Return the (X, Y) coordinate for the center point of the cell that contains the specified text.  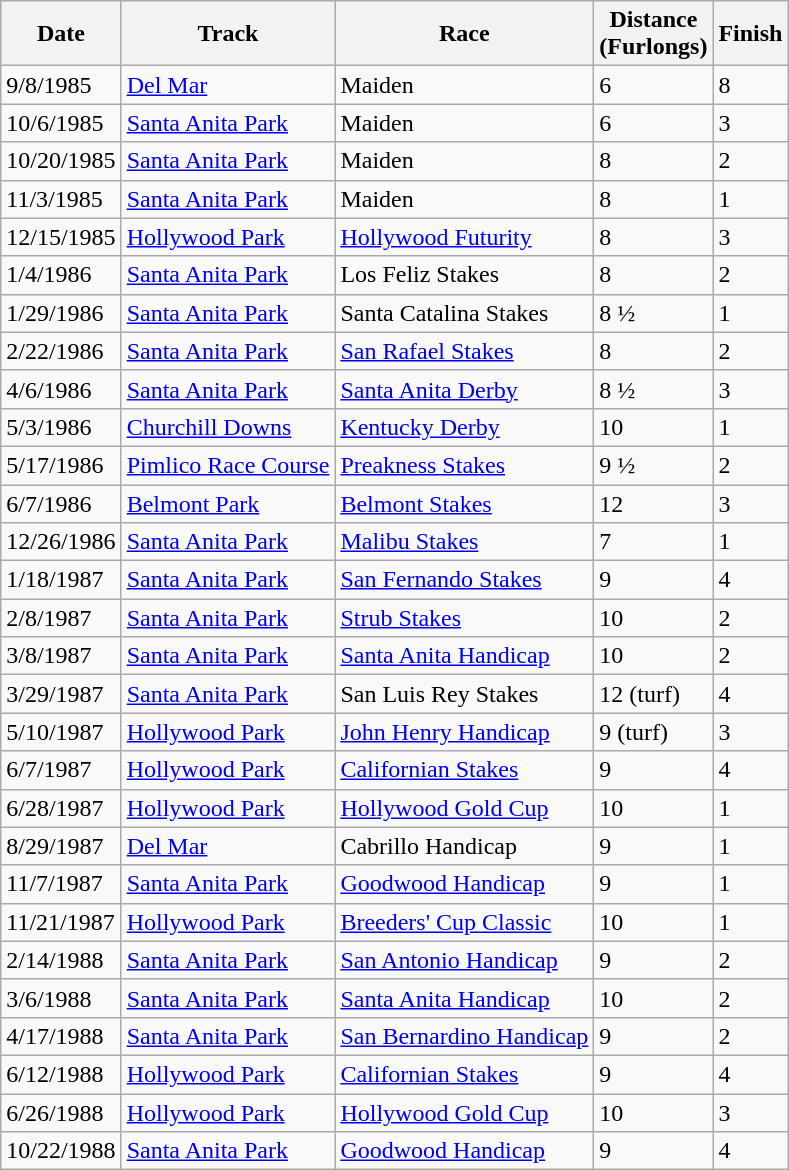
1/29/1986 (61, 313)
Santa Anita Derby (464, 389)
Los Feliz Stakes (464, 275)
9 (turf) (654, 732)
Hollywood Futurity (464, 237)
Pimlico Race Course (228, 465)
3/8/1987 (61, 656)
San Fernando Stakes (464, 580)
5/17/1986 (61, 465)
San Bernardino Handicap (464, 1036)
Preakness Stakes (464, 465)
2/14/1988 (61, 960)
Breeders' Cup Classic (464, 922)
Malibu Stakes (464, 542)
Kentucky Derby (464, 427)
6/7/1987 (61, 770)
1/4/1986 (61, 275)
San Luis Rey Stakes (464, 694)
San Rafael Stakes (464, 351)
Santa Catalina Stakes (464, 313)
12/26/1986 (61, 542)
11/3/1985 (61, 199)
Track (228, 34)
Churchill Downs (228, 427)
11/7/1987 (61, 884)
8/29/1987 (61, 846)
6/26/1988 (61, 1113)
Race (464, 34)
Date (61, 34)
4/17/1988 (61, 1036)
John Henry Handicap (464, 732)
9 ½ (654, 465)
7 (654, 542)
12/15/1985 (61, 237)
Belmont Stakes (464, 503)
11/21/1987 (61, 922)
10/20/1985 (61, 161)
1/18/1987 (61, 580)
6/7/1986 (61, 503)
12 (654, 503)
6/28/1987 (61, 808)
10/6/1985 (61, 123)
3/29/1987 (61, 694)
10/22/1988 (61, 1151)
Distance(Furlongs) (654, 34)
4/6/1986 (61, 389)
Strub Stakes (464, 618)
2/8/1987 (61, 618)
3/6/1988 (61, 998)
5/10/1987 (61, 732)
12 (turf) (654, 694)
5/3/1986 (61, 427)
Finish (750, 34)
Cabrillo Handicap (464, 846)
2/22/1986 (61, 351)
9/8/1985 (61, 85)
6/12/1988 (61, 1074)
Belmont Park (228, 503)
San Antonio Handicap (464, 960)
